Determine the [X, Y] coordinate at the center of the cell enclosing the given text.  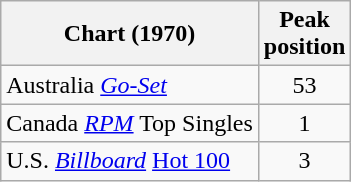
3 [304, 161]
U.S. Billboard Hot 100 [130, 161]
Australia Go-Set [130, 85]
1 [304, 123]
Chart (1970) [130, 34]
53 [304, 85]
Canada RPM Top Singles [130, 123]
Peakposition [304, 34]
